Determine the (X, Y) coordinate at the center of the cell enclosing the given text.  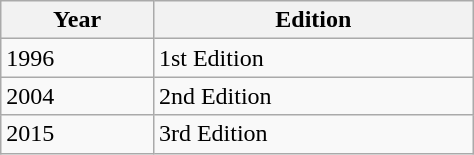
3rd Edition (313, 134)
1996 (78, 58)
Year (78, 20)
2nd Edition (313, 96)
2015 (78, 134)
Edition (313, 20)
1st Edition (313, 58)
2004 (78, 96)
